Determine the (x, y) coordinate at the center of the cell enclosing the given text.  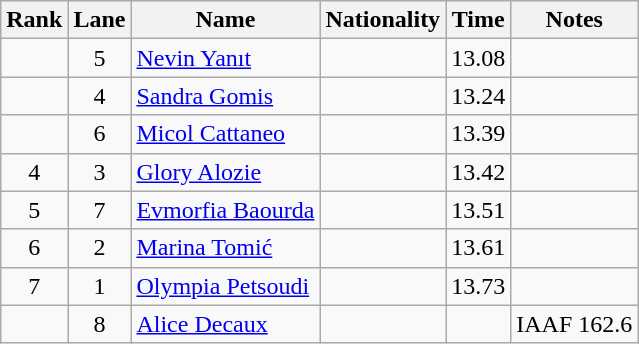
Evmorfia Baourda (226, 210)
13.39 (478, 134)
Glory Alozie (226, 172)
13.73 (478, 286)
13.51 (478, 210)
Nevin Yanıt (226, 58)
13.08 (478, 58)
Notes (574, 20)
Rank (34, 20)
Time (478, 20)
Lane (100, 20)
13.24 (478, 96)
8 (100, 324)
Nationality (383, 20)
2 (100, 248)
13.61 (478, 248)
13.42 (478, 172)
Micol Cattaneo (226, 134)
Name (226, 20)
3 (100, 172)
1 (100, 286)
Olympia Petsoudi (226, 286)
IAAF 162.6 (574, 324)
Marina Tomić (226, 248)
Alice Decaux (226, 324)
Sandra Gomis (226, 96)
